Identify which cell holds the provided text, then report its [x, y] central coordinate. 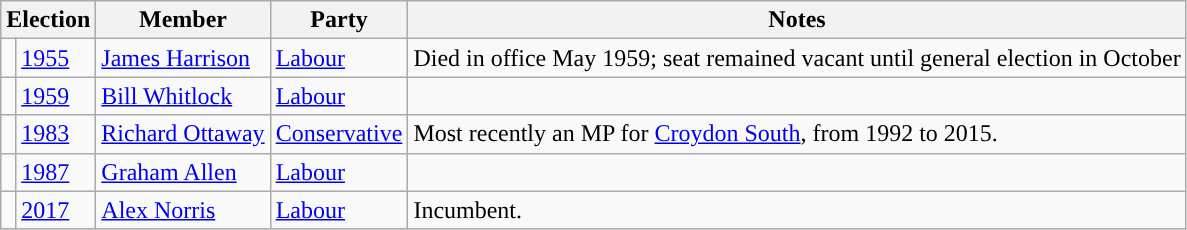
James Harrison [183, 58]
2017 [56, 210]
1955 [56, 58]
Died in office May 1959; seat remained vacant until general election in October [797, 58]
Alex Norris [183, 210]
Member [183, 20]
Bill Whitlock [183, 96]
Graham Allen [183, 172]
Most recently an MP for Croydon South, from 1992 to 2015. [797, 134]
Conservative [339, 134]
Election [48, 20]
1959 [56, 96]
1987 [56, 172]
Party [339, 20]
1983 [56, 134]
Richard Ottaway [183, 134]
Notes [797, 20]
Incumbent. [797, 210]
